Return (x, y) of the center of cell containing provided text 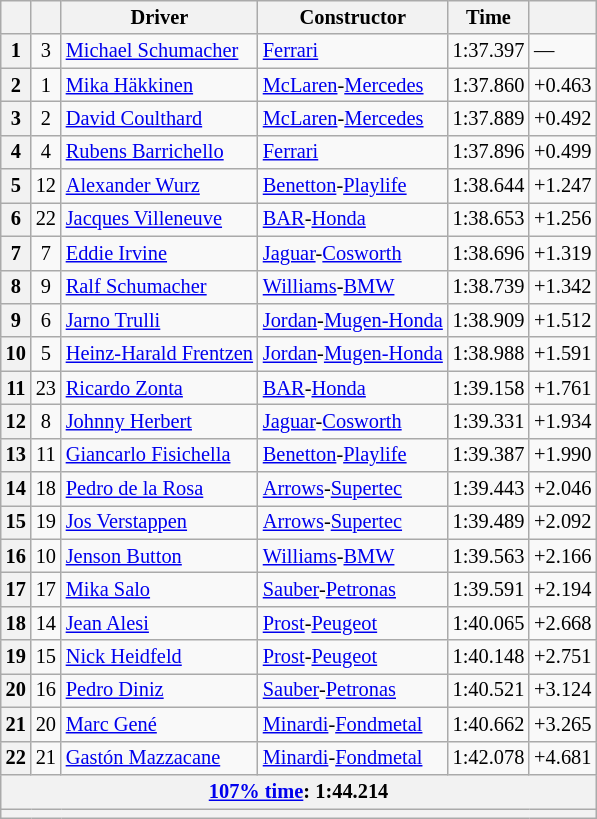
1:40.662 (489, 724)
Nick Heidfeld (160, 657)
107% time: 1:44.214 (299, 791)
Rubens Barrichello (160, 152)
Pedro de la Rosa (160, 489)
1:39.387 (489, 455)
1:37.397 (489, 51)
Johnny Herbert (160, 421)
Marc Gené (160, 724)
23 (46, 388)
Michael Schumacher (160, 51)
Ralf Schumacher (160, 287)
1:38.988 (489, 354)
Driver (160, 17)
+1.319 (562, 253)
1:39.443 (489, 489)
+1.761 (562, 388)
1:38.739 (489, 287)
1:39.563 (489, 556)
+1.512 (562, 320)
David Coulthard (160, 118)
Time (489, 17)
Eddie Irvine (160, 253)
1:37.889 (489, 118)
— (562, 51)
+1.591 (562, 354)
1:38.909 (489, 320)
1:39.158 (489, 388)
1:40.521 (489, 690)
+4.681 (562, 758)
1:38.644 (489, 186)
1:39.591 (489, 589)
1:39.489 (489, 522)
+1.247 (562, 186)
1:37.896 (489, 152)
1:40.065 (489, 623)
Jacques Villeneuve (160, 219)
+3.124 (562, 690)
+2.166 (562, 556)
Alexander Wurz (160, 186)
Jenson Button (160, 556)
+0.492 (562, 118)
Heinz-Harald Frentzen (160, 354)
+0.499 (562, 152)
Mika Häkkinen (160, 85)
+2.092 (562, 522)
+1.342 (562, 287)
+1.990 (562, 455)
1:38.696 (489, 253)
+1.256 (562, 219)
Ricardo Zonta (160, 388)
Constructor (353, 17)
13 (16, 455)
+1.934 (562, 421)
+2.194 (562, 589)
+2.668 (562, 623)
Pedro Diniz (160, 690)
1:37.860 (489, 85)
+3.265 (562, 724)
Mika Salo (160, 589)
1:42.078 (489, 758)
1:39.331 (489, 421)
+2.751 (562, 657)
Gastón Mazzacane (160, 758)
Jarno Trulli (160, 320)
+0.463 (562, 85)
1:38.653 (489, 219)
1:40.148 (489, 657)
Jean Alesi (160, 623)
Giancarlo Fisichella (160, 455)
Jos Verstappen (160, 522)
+2.046 (562, 489)
